From the cell containing the given text, extract its center point as (X, Y) coordinate. 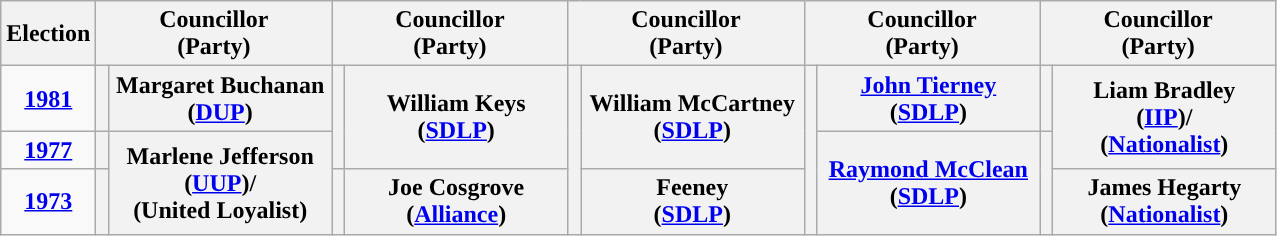
Liam Bradley (IIP)/ (Nationalist) (1165, 118)
1981 (48, 98)
Margaret Buchanan (DUP) (220, 98)
Joe Cosgrove (Alliance) (456, 202)
William McCartney (SDLP) (692, 118)
John Tierney (SDLP) (929, 98)
William Keys (SDLP) (456, 118)
Feeney (SDLP) (692, 202)
Election (48, 34)
James Hegarty (Nationalist) (1165, 202)
Marlene Jefferson (UUP)/ (United Loyalist) (220, 182)
1973 (48, 202)
1977 (48, 150)
Raymond McClean (SDLP) (929, 182)
